Detect which cell encompasses the target text, then output its (X, Y) center coordinate. 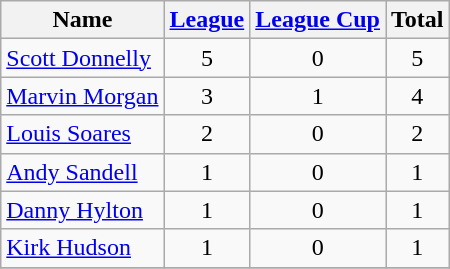
Marvin Morgan (82, 96)
4 (418, 96)
Danny Hylton (82, 210)
Louis Soares (82, 134)
Andy Sandell (82, 172)
League (207, 20)
Kirk Hudson (82, 248)
3 (207, 96)
League Cup (318, 20)
Scott Donnelly (82, 58)
Total (418, 20)
Name (82, 20)
